Locate the cell with the specified text and output its (X, Y) center coordinate. 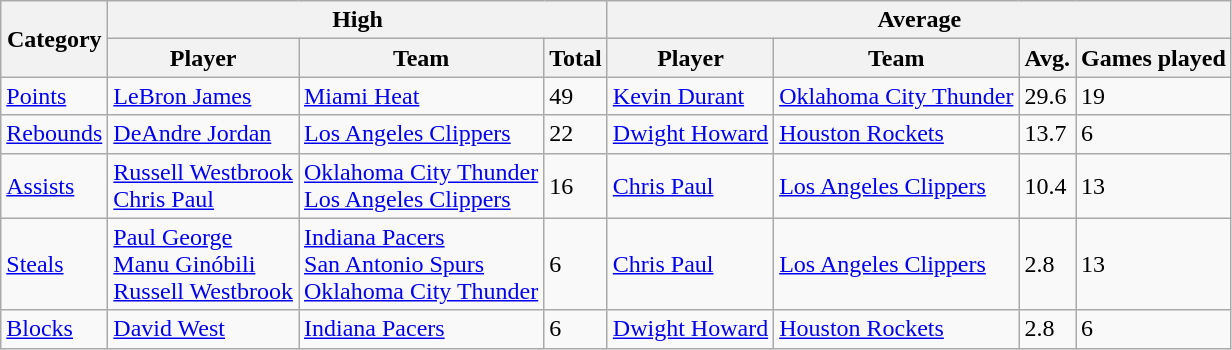
Avg. (1048, 58)
22 (576, 134)
Rebounds (54, 134)
Assists (54, 186)
Oklahoma City Thunder Los Angeles Clippers (420, 186)
Oklahoma City Thunder (896, 96)
Russell Westbrook Chris Paul (204, 186)
Total (576, 58)
13.7 (1048, 134)
16 (576, 186)
Kevin Durant (690, 96)
High (358, 20)
LeBron James (204, 96)
Category (54, 39)
Steals (54, 264)
Paul GeorgeManu GinóbiliRussell Westbrook (204, 264)
Miami Heat (420, 96)
29.6 (1048, 96)
Points (54, 96)
10.4 (1048, 186)
49 (576, 96)
Indiana PacersSan Antonio SpursOklahoma City Thunder (420, 264)
19 (1154, 96)
David West (204, 329)
Average (919, 20)
Games played (1154, 58)
Indiana Pacers (420, 329)
DeAndre Jordan (204, 134)
Blocks (54, 329)
